Return (X, Y) of the center of cell containing provided text 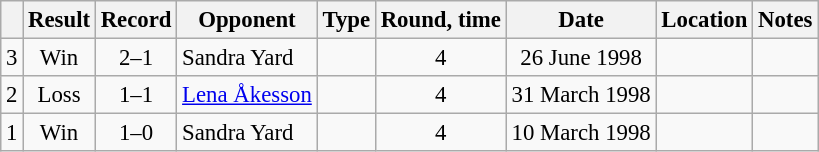
1–1 (136, 95)
Round, time (440, 20)
26 June 1998 (581, 58)
Lena Åkesson (247, 95)
31 March 1998 (581, 95)
Date (581, 20)
1 (12, 133)
Type (346, 20)
3 (12, 58)
Loss (60, 95)
Opponent (247, 20)
Location (704, 20)
10 March 1998 (581, 133)
1–0 (136, 133)
Result (60, 20)
2 (12, 95)
Record (136, 20)
2–1 (136, 58)
Notes (786, 20)
